Determine the [x, y] coordinate at the center of the cell enclosing the given text.  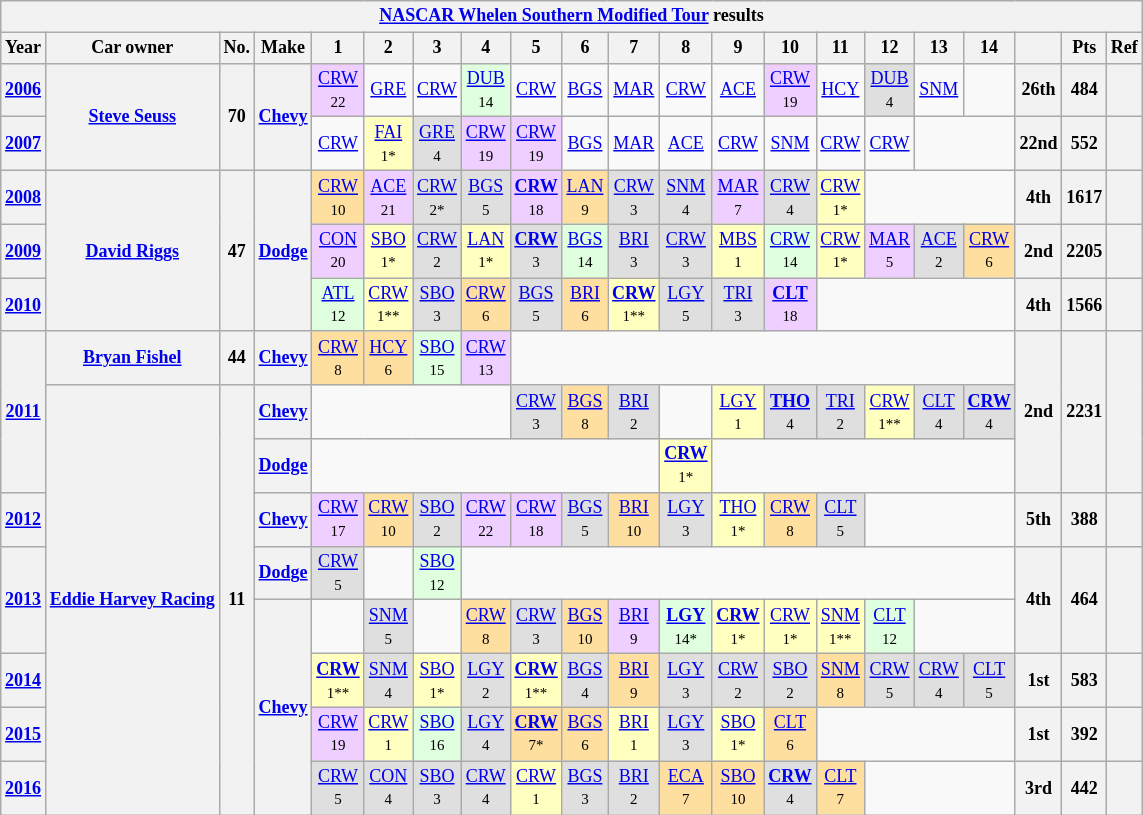
SBO12 [438, 573]
CLT12 [890, 627]
SBO15 [438, 358]
44 [236, 358]
3rd [1038, 788]
Make [283, 48]
MAR5 [890, 251]
2012 [24, 519]
CLT4 [938, 412]
SBO16 [438, 734]
NASCAR Whelen Southern Modified Tour results [572, 16]
2015 [24, 734]
4 [486, 48]
TRI2 [840, 412]
BGS10 [585, 627]
HCY6 [388, 358]
464 [1084, 600]
1566 [1084, 305]
CLT6 [790, 734]
5 [536, 48]
2009 [24, 251]
CRW7* [536, 734]
BGS14 [585, 251]
LGY2 [486, 680]
583 [1084, 680]
14 [989, 48]
LGY14* [686, 627]
22nd [1038, 144]
MBS1 [738, 251]
Ref [1124, 48]
Pts [1084, 48]
2010 [24, 305]
LGY5 [686, 305]
5th [1038, 519]
BRI1 [634, 734]
David Riggs [132, 250]
484 [1084, 90]
Steve Seuss [132, 116]
2231 [1084, 412]
SNM5 [388, 627]
70 [236, 116]
10 [790, 48]
ACE21 [388, 197]
FAI1* [388, 144]
2008 [24, 197]
CLT18 [790, 305]
388 [1084, 519]
12 [890, 48]
CRW13 [486, 358]
TRI3 [738, 305]
BGS8 [585, 412]
THO4 [790, 412]
2 [388, 48]
CRW17 [338, 519]
442 [1084, 788]
BRI6 [585, 305]
BRI3 [634, 251]
ATL12 [338, 305]
7 [634, 48]
6 [585, 48]
CRW2* [438, 197]
MAR7 [738, 197]
Car owner [132, 48]
No. [236, 48]
3 [438, 48]
Bryan Fishel [132, 358]
LAN9 [585, 197]
GRE4 [438, 144]
BGS3 [585, 788]
DUB14 [486, 90]
13 [938, 48]
GRE [388, 90]
LAN1* [486, 251]
2006 [24, 90]
2205 [1084, 251]
DUB4 [890, 90]
BGS6 [585, 734]
26th [1038, 90]
THO1* [738, 519]
47 [236, 250]
1617 [1084, 197]
8 [686, 48]
SNM1** [840, 627]
BRI10 [634, 519]
2007 [24, 144]
552 [1084, 144]
2016 [24, 788]
LGY4 [486, 734]
HCY [840, 90]
CRW14 [790, 251]
Eddie Harvey Racing [132, 600]
ECA7 [686, 788]
BGS4 [585, 680]
2014 [24, 680]
CLT7 [840, 788]
SBO10 [738, 788]
2011 [24, 412]
CON4 [388, 788]
SNM8 [840, 680]
LGY1 [738, 412]
9 [738, 48]
Year [24, 48]
392 [1084, 734]
1 [338, 48]
ACE2 [938, 251]
2013 [24, 600]
CON20 [338, 251]
